Output the [X, Y] coordinate of the center of the cell containing the given text.  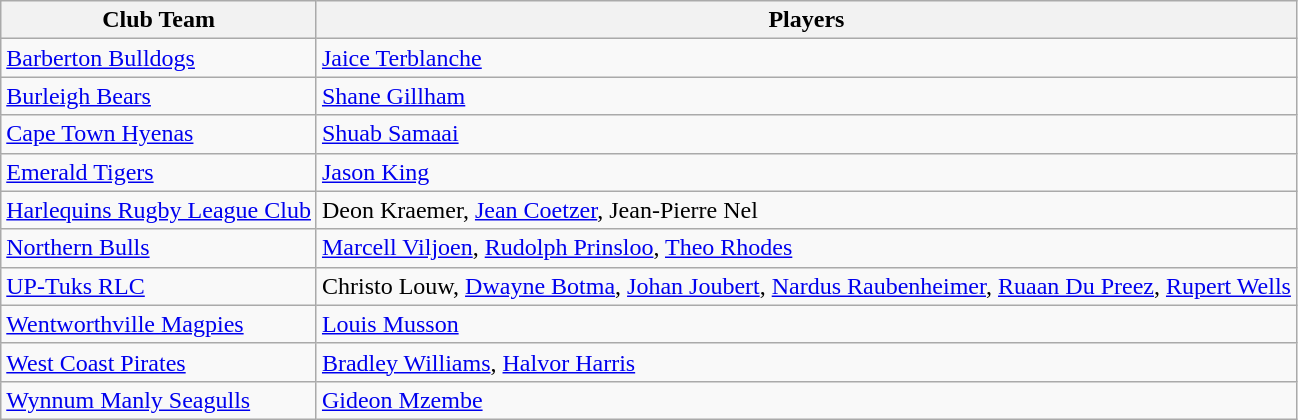
Harlequins Rugby League Club [159, 210]
Gideon Mzembe [806, 400]
Northern Bulls [159, 248]
Club Team [159, 20]
Shuab Samaai [806, 134]
Christo Louw, Dwayne Botma, Johan Joubert, Nardus Raubenheimer, Ruaan Du Preez, Rupert Wells [806, 286]
Wynnum Manly Seagulls [159, 400]
Jason King [806, 172]
Marcell Viljoen, Rudolph Prinsloo, Theo Rhodes [806, 248]
Deon Kraemer, Jean Coetzer, Jean-Pierre Nel [806, 210]
UP-Tuks RLC [159, 286]
Bradley Williams, Halvor Harris [806, 362]
Cape Town Hyenas [159, 134]
West Coast Pirates [159, 362]
Burleigh Bears [159, 96]
Jaice Terblanche [806, 58]
Wentworthville Magpies [159, 324]
Players [806, 20]
Emerald Tigers [159, 172]
Barberton Bulldogs [159, 58]
Shane Gillham [806, 96]
Louis Musson [806, 324]
